Return (x, y) of the center of cell containing provided text 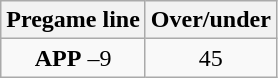
45 (210, 58)
Over/under (210, 20)
Pregame line (74, 20)
APP –9 (74, 58)
